Scan for the cell matching the given text and deliver its (x, y) coordinate at center. 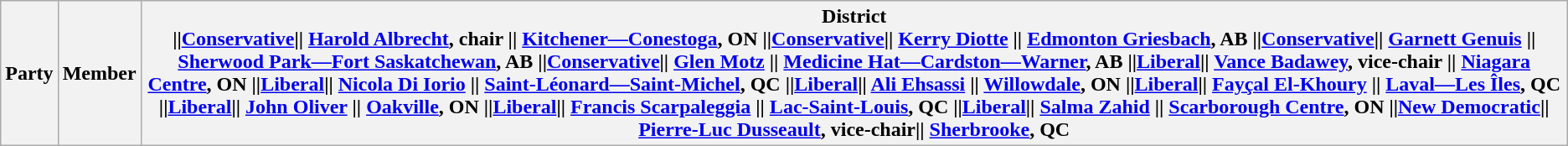
Party (29, 74)
Member (99, 74)
